Scan for the cell matching the given text and deliver its [x, y] coordinate at center. 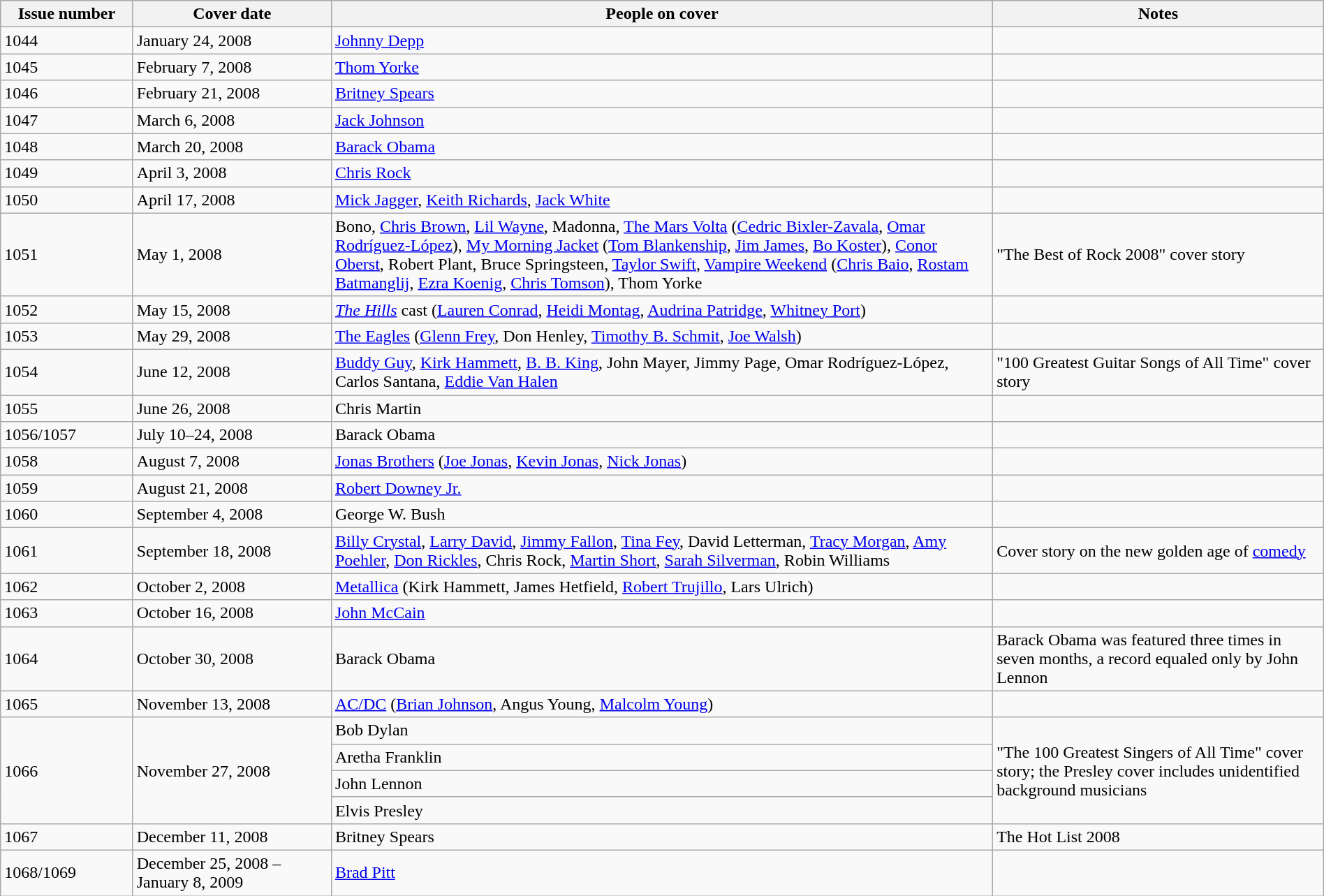
Aretha Franklin [662, 757]
1058 [67, 462]
1061 [67, 550]
1063 [67, 613]
1064 [67, 659]
1053 [67, 336]
January 24, 2008 [232, 41]
The Eagles (Glenn Frey, Don Henley, Timothy B. Schmit, Joe Walsh) [662, 336]
Cover date [232, 14]
1065 [67, 704]
Robert Downey Jr. [662, 488]
June 26, 2008 [232, 409]
December 11, 2008 [232, 837]
The Hills cast (Lauren Conrad, Heidi Montag, Audrina Patridge, Whitney Port) [662, 309]
Johnny Depp [662, 41]
August 7, 2008 [232, 462]
1059 [67, 488]
May 1, 2008 [232, 254]
Brad Pitt [662, 873]
Barack Obama was featured three times in seven months, a record equaled only by John Lennon [1158, 659]
December 25, 2008 – January 8, 2009 [232, 873]
Notes [1158, 14]
1067 [67, 837]
Jonas Brothers (Joe Jonas, Kevin Jonas, Nick Jonas) [662, 462]
1060 [67, 515]
"100 Greatest Guitar Songs of All Time" cover story [1158, 372]
Chris Martin [662, 409]
March 20, 2008 [232, 147]
"The Best of Rock 2008" cover story [1158, 254]
Mick Jagger, Keith Richards, Jack White [662, 200]
People on cover [662, 14]
John McCain [662, 613]
August 21, 2008 [232, 488]
Cover story on the new golden age of comedy [1158, 550]
February 21, 2008 [232, 94]
September 18, 2008 [232, 550]
October 30, 2008 [232, 659]
Buddy Guy, Kirk Hammett, B. B. King, John Mayer, Jimmy Page, Omar Rodríguez-López, Carlos Santana, Eddie Van Halen [662, 372]
Elvis Presley [662, 810]
October 2, 2008 [232, 587]
April 3, 2008 [232, 173]
Bob Dylan [662, 730]
AC/DC (Brian Johnson, Angus Young, Malcolm Young) [662, 704]
1068/1069 [67, 873]
1051 [67, 254]
1056/1057 [67, 435]
May 29, 2008 [232, 336]
1049 [67, 173]
Metallica (Kirk Hammett, James Hetfield, Robert Trujillo, Lars Ulrich) [662, 587]
May 15, 2008 [232, 309]
October 16, 2008 [232, 613]
John Lennon [662, 784]
George W. Bush [662, 515]
Issue number [67, 14]
1046 [67, 94]
1055 [67, 409]
April 17, 2008 [232, 200]
1044 [67, 41]
June 12, 2008 [232, 372]
February 7, 2008 [232, 67]
1050 [67, 200]
"The 100 Greatest Singers of All Time" cover story; the Presley cover includes unidentified background musicians [1158, 770]
1066 [67, 770]
Chris Rock [662, 173]
July 10–24, 2008 [232, 435]
Thom Yorke [662, 67]
November 13, 2008 [232, 704]
1045 [67, 67]
1054 [67, 372]
The Hot List 2008 [1158, 837]
November 27, 2008 [232, 770]
March 6, 2008 [232, 120]
September 4, 2008 [232, 515]
1047 [67, 120]
1048 [67, 147]
1062 [67, 587]
1052 [67, 309]
Jack Johnson [662, 120]
